From the cell containing the given text, extract its center point as (X, Y) coordinate. 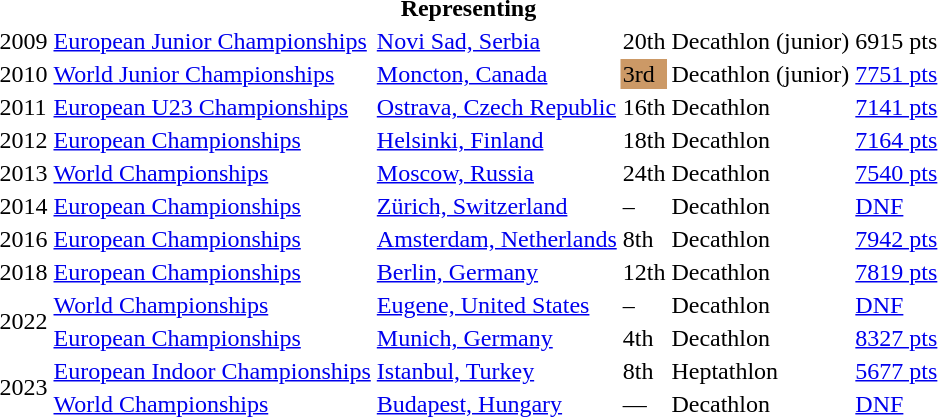
Amsterdam, Netherlands (496, 239)
Istanbul, Turkey (496, 371)
20th (644, 41)
World Junior Championships (212, 74)
Munich, Germany (496, 338)
European U23 Championships (212, 107)
Moncton, Canada (496, 74)
European Indoor Championships (212, 371)
Zürich, Switzerland (496, 206)
Moscow, Russia (496, 173)
Eugene, United States (496, 305)
Helsinki, Finland (496, 140)
4th (644, 338)
12th (644, 272)
Heptathlon (760, 371)
18th (644, 140)
Novi Sad, Serbia (496, 41)
Berlin, Germany (496, 272)
16th (644, 107)
3rd (644, 74)
Ostrava, Czech Republic (496, 107)
24th (644, 173)
European Junior Championships (212, 41)
